Pinpoint the cell where the given text exists, returning its (X, Y) midpoint coordinate. 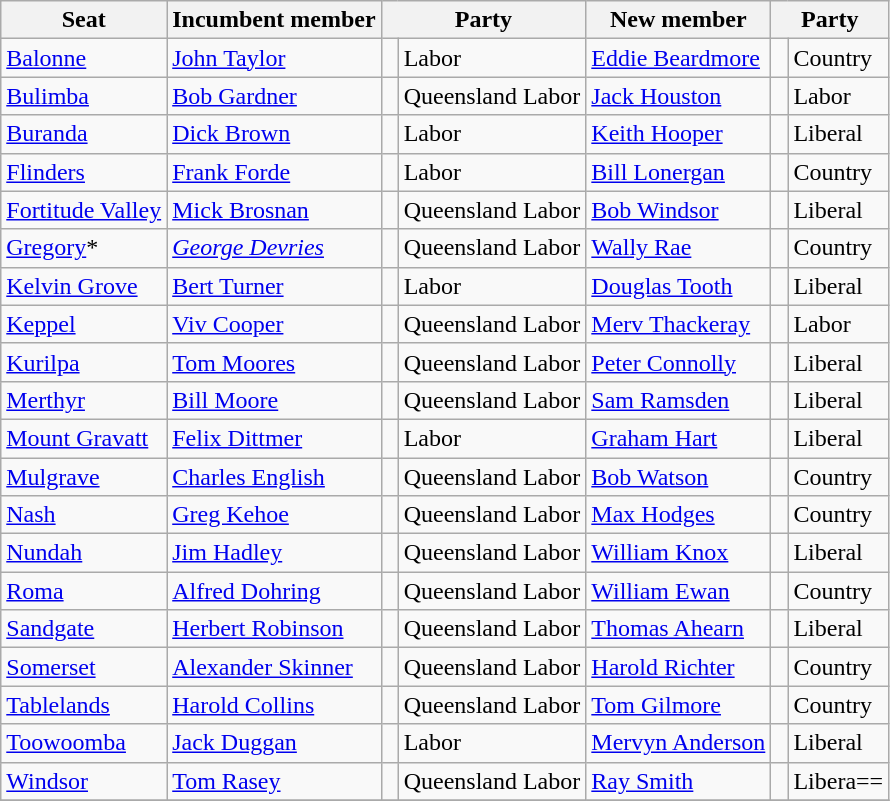
Bulimba (84, 96)
Kurilpa (84, 362)
New member (678, 20)
Balonne (84, 58)
Incumbent member (274, 20)
Tablelands (84, 705)
Merv Thackeray (678, 324)
Eddie Beardmore (678, 58)
Tom Moores (274, 362)
Jack Houston (678, 96)
William Knox (678, 553)
Viv Cooper (274, 324)
Keppel (84, 324)
Mount Gravatt (84, 438)
Windsor (84, 781)
Ray Smith (678, 781)
George Devries (274, 248)
Harold Richter (678, 667)
Bob Gardner (274, 96)
Thomas Ahearn (678, 629)
Sandgate (84, 629)
Kelvin Grove (84, 286)
Bill Lonergan (678, 172)
Peter Connolly (678, 362)
Douglas Tooth (678, 286)
Mervyn Anderson (678, 743)
Keith Hooper (678, 134)
Felix Dittmer (274, 438)
Sam Ramsden (678, 400)
Graham Hart (678, 438)
Wally Rae (678, 248)
Roma (84, 591)
Fortitude Valley (84, 210)
Bob Windsor (678, 210)
Mick Brosnan (274, 210)
Somerset (84, 667)
Bob Watson (678, 477)
Herbert Robinson (274, 629)
Nundah (84, 553)
Bill Moore (274, 400)
Mulgrave (84, 477)
Greg Kehoe (274, 515)
Charles English (274, 477)
John Taylor (274, 58)
Alexander Skinner (274, 667)
Tom Rasey (274, 781)
Buranda (84, 134)
Max Hodges (678, 515)
Harold Collins (274, 705)
Seat (84, 20)
Flinders (84, 172)
Nash (84, 515)
Jack Duggan (274, 743)
Frank Forde (274, 172)
Jim Hadley (274, 553)
Merthyr (84, 400)
Tom Gilmore (678, 705)
Toowoomba (84, 743)
Gregory* (84, 248)
Dick Brown (274, 134)
Bert Turner (274, 286)
Alfred Dohring (274, 591)
William Ewan (678, 591)
Libera== (838, 781)
